From the cell containing the given text, extract its center point as (x, y) coordinate. 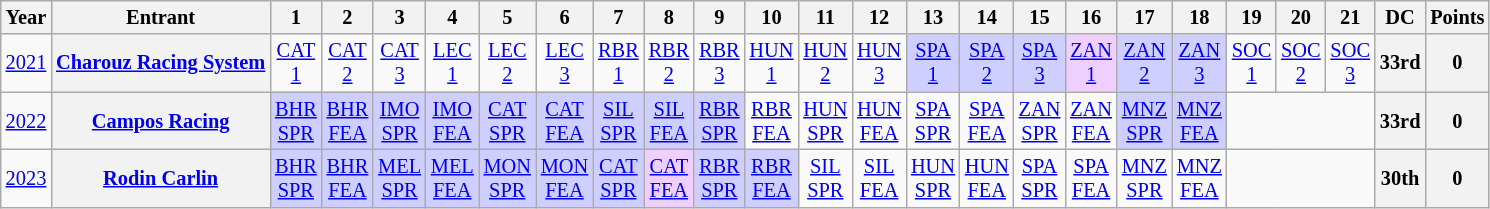
2022 (26, 121)
LEC2 (508, 63)
CAT3 (400, 63)
11 (825, 17)
6 (564, 17)
SPA1 (933, 63)
RBR2 (669, 63)
Year (26, 17)
3 (400, 17)
CAT2 (348, 63)
16 (1091, 17)
ZAN3 (1200, 63)
Points (1457, 17)
ZANSPR (1040, 121)
12 (879, 17)
SOC3 (1350, 63)
14 (987, 17)
13 (933, 17)
1 (296, 17)
18 (1200, 17)
30th (1400, 178)
SPA2 (987, 63)
ZANFEA (1091, 121)
SPA3 (1040, 63)
ZAN1 (1091, 63)
DC (1400, 17)
HUN3 (879, 63)
2021 (26, 63)
17 (1144, 17)
2023 (26, 178)
4 (452, 17)
IMOSPR (400, 121)
10 (772, 17)
ZAN2 (1144, 63)
15 (1040, 17)
CAT1 (296, 63)
LEC1 (452, 63)
21 (1350, 17)
HUN2 (825, 63)
Charouz Racing System (160, 63)
MELFEA (452, 178)
9 (719, 17)
Entrant (160, 17)
SOC2 (1300, 63)
5 (508, 17)
Campos Racing (160, 121)
SOC1 (1252, 63)
MONSPR (508, 178)
HUN1 (772, 63)
20 (1300, 17)
MELSPR (400, 178)
RBR3 (719, 63)
RBR1 (618, 63)
2 (348, 17)
MONFEA (564, 178)
7 (618, 17)
19 (1252, 17)
IMOFEA (452, 121)
LEC3 (564, 63)
Rodin Carlin (160, 178)
8 (669, 17)
